Provide the (x, y) coordinate of the cell's center where the given text is located.  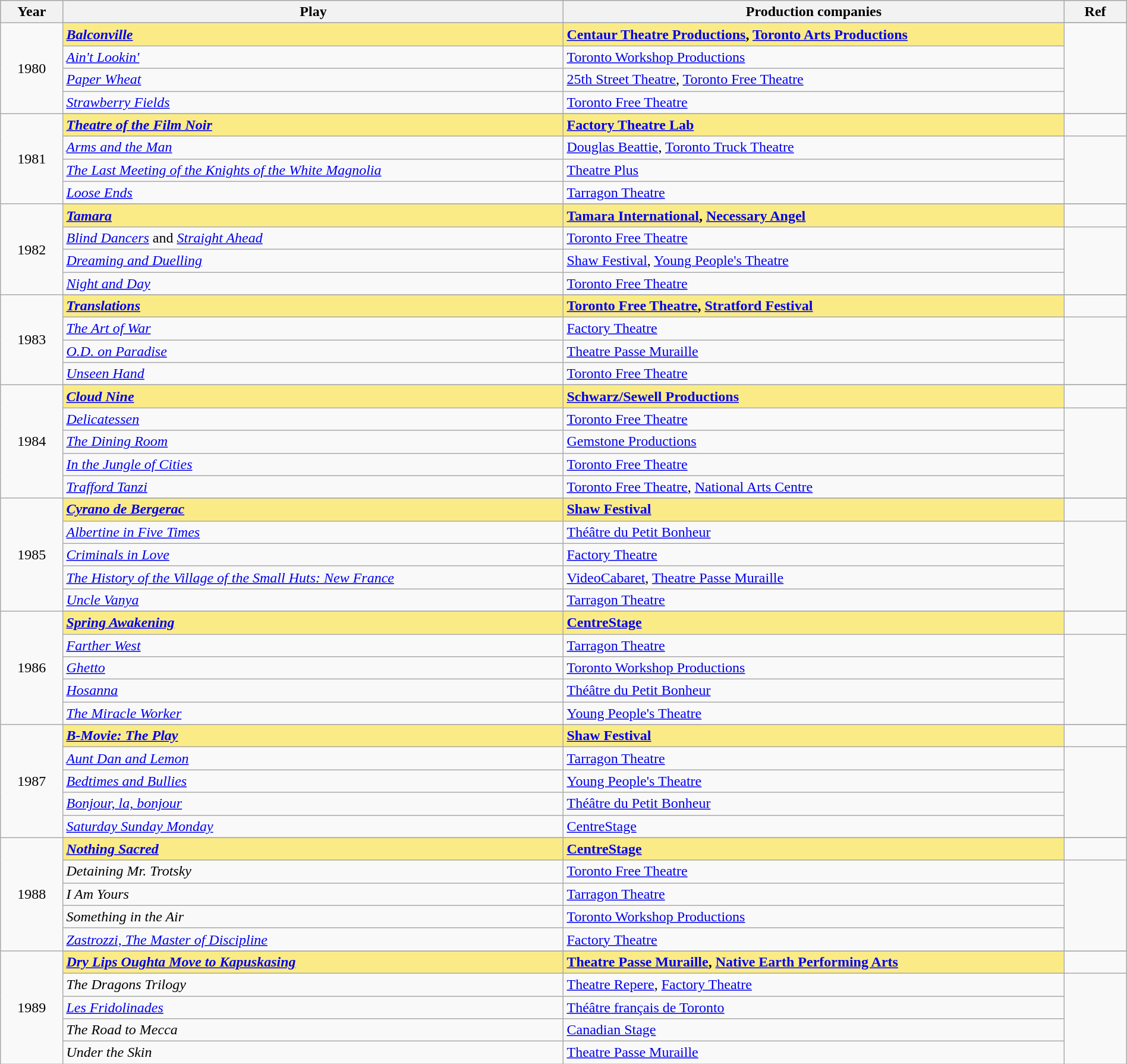
1989 (32, 1007)
1982 (32, 249)
VideoCabaret, Theatre Passe Muraille (814, 577)
Hosanna (313, 691)
1987 (32, 781)
Uncle Vanya (313, 600)
Play (313, 12)
Year (32, 12)
Paper Wheat (313, 80)
The Dragons Trilogy (313, 984)
Cyrano de Bergerac (313, 509)
Loose Ends (313, 193)
O.D. on Paradise (313, 351)
Centaur Theatre Productions, Toronto Arts Productions (814, 34)
The Road to Mecca (313, 1030)
Tamara (313, 215)
Les Fridolinades (313, 1008)
Toronto Free Theatre, Stratford Festival (814, 306)
Theatre Repere, Factory Theatre (814, 984)
Delicatessen (313, 419)
Detaining Mr. Trotsky (313, 871)
1985 (32, 555)
Tamara International, Necessary Angel (814, 215)
25th Street Theatre, Toronto Free Theatre (814, 80)
Aunt Dan and Lemon (313, 758)
Ref (1095, 12)
Bonjour, la, bonjour (313, 804)
Cloud Nine (313, 396)
Dry Lips Oughta Move to Kapuskasing (313, 962)
Saturday Sunday Monday (313, 826)
The Art of War (313, 329)
The Miracle Worker (313, 713)
Albertine in Five Times (313, 532)
Blind Dancers and Straight Ahead (313, 238)
Théâtre français de Toronto (814, 1008)
Translations (313, 306)
Balconville (313, 34)
Ain't Lookin' (313, 57)
Unseen Hand (313, 374)
Night and Day (313, 284)
Toronto Free Theatre, National Arts Centre (814, 487)
1988 (32, 894)
Theatre Plus (814, 170)
In the Jungle of Cities (313, 464)
Trafford Tanzi (313, 487)
B-Movie: The Play (313, 736)
Gemstone Productions (814, 442)
Factory Theatre Lab (814, 125)
1980 (32, 68)
1986 (32, 668)
The Dining Room (313, 442)
Farther West (313, 645)
Under the Skin (313, 1053)
Production companies (814, 12)
Bedtimes and Bullies (313, 781)
Ghetto (313, 668)
Dreaming and Duelling (313, 260)
Criminals in Love (313, 555)
Douglas Beattie, Toronto Truck Theatre (814, 147)
Zastrozzi, The Master of Discipline (313, 939)
Spring Awakening (313, 622)
1983 (32, 340)
Shaw Festival, Young People's Theatre (814, 260)
Theatre of the Film Noir (313, 125)
Theatre Passe Muraille, Native Earth Performing Arts (814, 962)
Canadian Stage (814, 1030)
The History of the Village of the Small Huts: New France (313, 577)
I Am Yours (313, 894)
1981 (32, 159)
Arms and the Man (313, 147)
Something in the Air (313, 917)
The Last Meeting of the Knights of the White Magnolia (313, 170)
Strawberry Fields (313, 102)
1984 (32, 442)
Nothing Sacred (313, 849)
Schwarz/Sewell Productions (814, 396)
